Capture the cell that displays the provided text and extract its [x, y] central coordinate. 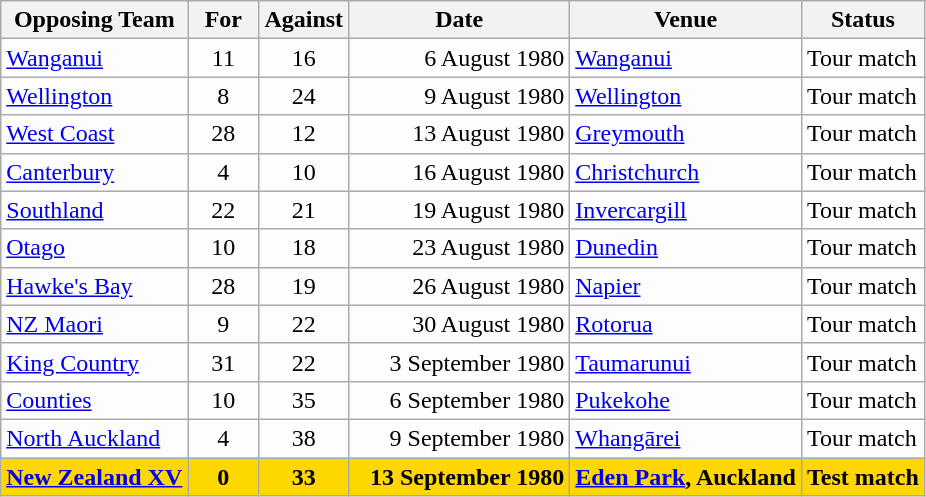
Eden Park, Auckland [686, 477]
King Country [94, 362]
Canterbury [94, 172]
9 September 1980 [460, 438]
Christchurch [686, 172]
Counties [94, 400]
11 [224, 58]
Napier [686, 286]
Rotorua [686, 324]
Hawke's Bay [94, 286]
30 August 1980 [460, 324]
26 August 1980 [460, 286]
Whangārei [686, 438]
21 [304, 210]
16 August 1980 [460, 172]
Status [862, 20]
Otago [94, 248]
38 [304, 438]
9 [224, 324]
West Coast [94, 134]
9 August 1980 [460, 96]
Southland [94, 210]
Pukekohe [686, 400]
Date [460, 20]
24 [304, 96]
Invercargill [686, 210]
19 [304, 286]
NZ Maori [94, 324]
33 [304, 477]
Greymouth [686, 134]
8 [224, 96]
23 August 1980 [460, 248]
For [224, 20]
12 [304, 134]
18 [304, 248]
6 August 1980 [460, 58]
6 September 1980 [460, 400]
16 [304, 58]
Taumarunui [686, 362]
New Zealand XV [94, 477]
3 September 1980 [460, 362]
Test match [862, 477]
31 [224, 362]
Against [304, 20]
19 August 1980 [460, 210]
Opposing Team [94, 20]
North Auckland [94, 438]
Dunedin [686, 248]
13 September 1980 [460, 477]
35 [304, 400]
Venue [686, 20]
13 August 1980 [460, 134]
0 [224, 477]
